Return (X, Y) of the center of cell containing provided text 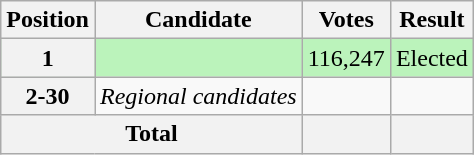
Votes (346, 20)
Candidate (198, 20)
Regional candidates (198, 96)
2-30 (48, 96)
Total (152, 134)
Elected (432, 58)
Position (48, 20)
1 (48, 58)
116,247 (346, 58)
Result (432, 20)
